Capture the cell that displays the provided text and extract its (x, y) central coordinate. 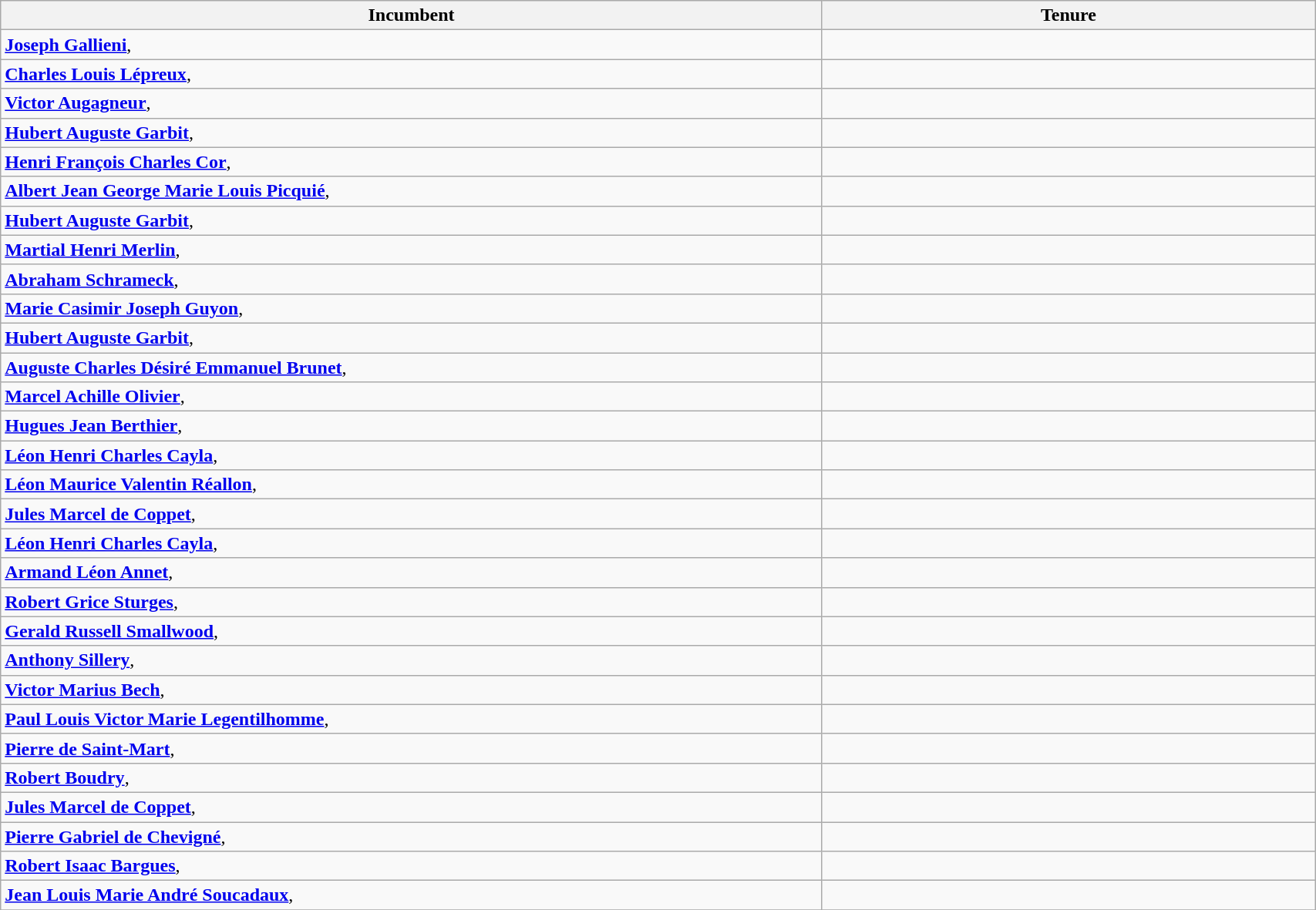
Joseph Gallieni, (412, 45)
Hugues Jean Berthier, (412, 426)
Auguste Charles Désiré Emmanuel Brunet, (412, 368)
Armand Léon Annet, (412, 573)
Victor Augagneur, (412, 103)
Victor Marius Bech, (412, 690)
Jean Louis Marie André Soucadaux, (412, 895)
Henri François Charles Cor, (412, 162)
Albert Jean George Marie Louis Picquié, (412, 191)
Pierre Gabriel de Chevigné, (412, 836)
Incumbent (412, 15)
Pierre de Saint-Mart, (412, 748)
Tenure (1069, 15)
Charles Louis Lépreux, (412, 74)
Anthony Sillery, (412, 660)
Robert Boudry, (412, 777)
Paul Louis Victor Marie Legentilhomme, (412, 719)
Robert Grice Sturges, (412, 602)
Marie Casimir Joseph Guyon, (412, 308)
Gerald Russell Smallwood, (412, 631)
Robert Isaac Bargues, (412, 866)
Abraham Schrameck, (412, 279)
Léon Maurice Valentin Réallon, (412, 485)
Marcel Achille Olivier, (412, 397)
Martial Henri Merlin, (412, 250)
